Find where the given text appears and provide that cell's center as [x, y] coordinate. 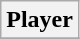
Player [40, 20]
